Find where the given text appears and provide that cell's center as (X, Y) coordinate. 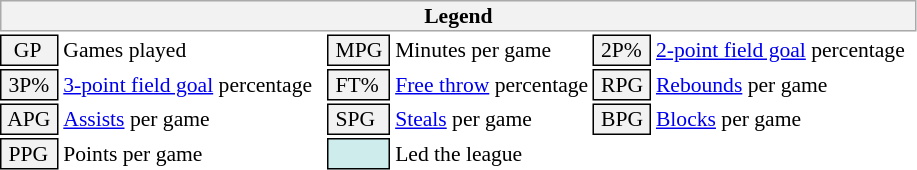
Minutes per game (492, 50)
RPG (622, 85)
Points per game (193, 154)
Steals per game (492, 120)
Legend (458, 16)
APG (30, 120)
2-point field goal percentage (785, 50)
PPG (30, 154)
Assists per game (193, 120)
BPG (622, 120)
Blocks per game (785, 120)
SPG (359, 120)
3-point field goal percentage (193, 85)
MPG (359, 50)
Rebounds per game (785, 85)
FT% (359, 85)
Games played (193, 50)
Free throw percentage (492, 85)
2P% (622, 50)
GP (30, 50)
Led the league (492, 154)
3P% (30, 85)
